Identify which cell holds the provided text, then report its (X, Y) central coordinate. 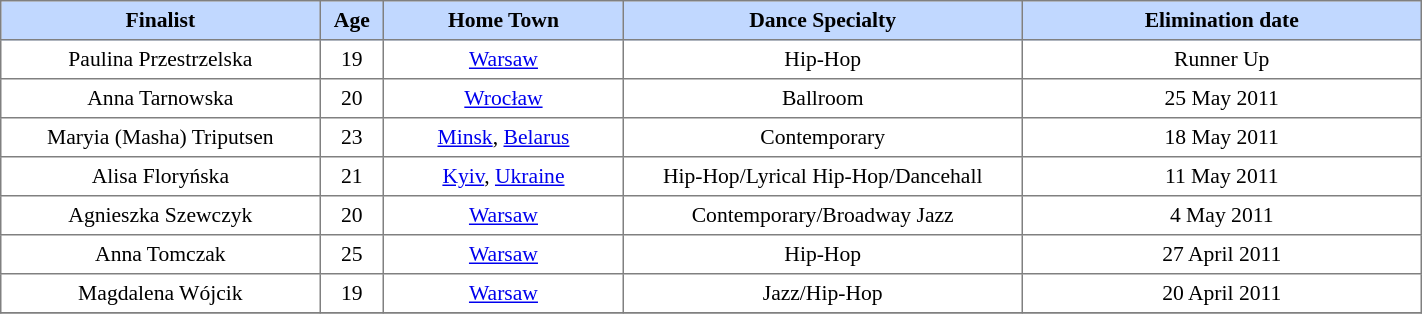
27 April 2011 (1222, 254)
11 May 2011 (1222, 176)
Elimination date (1222, 20)
Paulina Przestrzelska (160, 60)
20 April 2011 (1222, 294)
18 May 2011 (1222, 138)
Ballroom (822, 98)
Maryia (Masha) Triputsen (160, 138)
Contemporary/Broadway Jazz (822, 216)
Home Town (504, 20)
21 (352, 176)
23 (352, 138)
Finalist (160, 20)
Anna Tomczak (160, 254)
Kyiv, Ukraine (504, 176)
Wrocław (504, 98)
Anna Tarnowska (160, 98)
Hip-Hop/Lyrical Hip-Hop/Dancehall (822, 176)
25 May 2011 (1222, 98)
Contemporary (822, 138)
Minsk, Belarus (504, 138)
Jazz/Hip-Hop (822, 294)
Agnieszka Szewczyk (160, 216)
Magdalena Wójcik (160, 294)
Runner Up (1222, 60)
Dance Specialty (822, 20)
Alisa Floryńska (160, 176)
Age (352, 20)
4 May 2011 (1222, 216)
25 (352, 254)
